Search for the cell housing the specified text and yield its [X, Y] center coordinate. 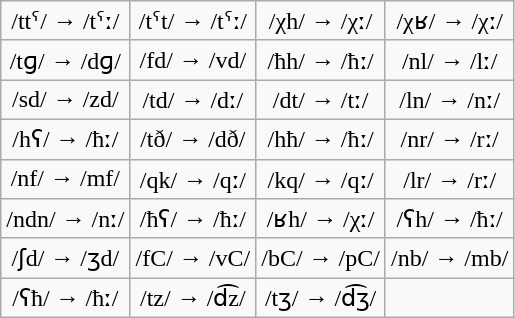
/nl/ → /lː/ [449, 60]
/nr/ → /rː/ [449, 139]
/qk/ → /qː/ [193, 179]
/dt/ → /tː/ [321, 100]
/χʁ/ → /χː/ [449, 21]
/ʕħ/ → /ħː/ [66, 298]
/kq/ → /qː/ [321, 179]
/ndn/ → /nː/ [66, 219]
/ħʕ/ → /ħː/ [193, 219]
/hħ/ → /ħː/ [321, 139]
/ʁh/ → /χː/ [321, 219]
/ttˤ/ → /tˤː/ [66, 21]
/nb/ → /mb/ [449, 258]
/tz/ → /d͡z/ [193, 298]
/hʕ/ → /ħː/ [66, 139]
/χh/ → /χː/ [321, 21]
/ħh/ → /ħː/ [321, 60]
/fC/ → /vC/ [193, 258]
/tˤt/ → /tˤː/ [193, 21]
/bC/ → /pC/ [321, 258]
/tʒ/ → /d͡ʒ/ [321, 298]
/ʕh/ → /ħː/ [449, 219]
/sd/ → /zd/ [66, 100]
/ln/ → /nː/ [449, 100]
/tɡ/ → /dɡ/ [66, 60]
/tð/ → /dð/ [193, 139]
/nf/ → /mf/ [66, 179]
/td/ → /dː/ [193, 100]
/fd/ → /vd/ [193, 60]
/lr/ → /rː/ [449, 179]
/ʃd/ → /ʒd/ [66, 258]
